Pinpoint the cell where the given text exists, returning its (X, Y) midpoint coordinate. 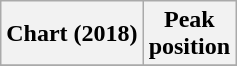
Chart (2018) (72, 34)
Peakposition (189, 34)
